From the cell containing the given text, extract its center point as (X, Y) coordinate. 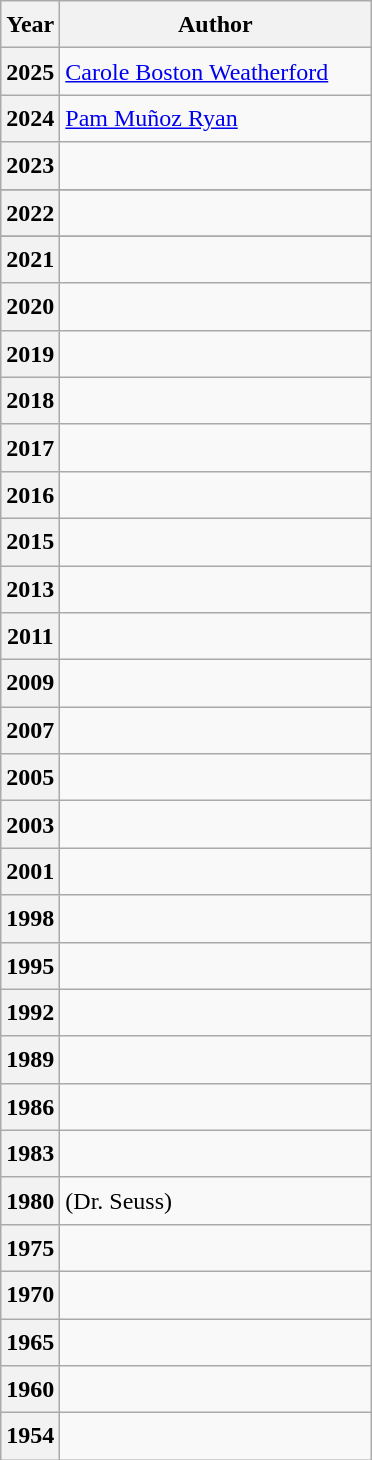
Carole Boston Weatherford (216, 72)
1970 (30, 1294)
2015 (30, 542)
(Dr. Seuss) (216, 1200)
2023 (30, 166)
2025 (30, 72)
2024 (30, 118)
1975 (30, 1248)
2009 (30, 684)
Pam Muñoz Ryan (216, 118)
2020 (30, 306)
2016 (30, 494)
2019 (30, 354)
2003 (30, 824)
2013 (30, 590)
1986 (30, 1106)
2018 (30, 400)
1995 (30, 966)
2011 (30, 636)
1983 (30, 1154)
1998 (30, 918)
1980 (30, 1200)
1960 (30, 1390)
1989 (30, 1060)
2007 (30, 730)
1954 (30, 1436)
2017 (30, 448)
Author (216, 24)
2022 (30, 212)
1965 (30, 1342)
2005 (30, 778)
1992 (30, 1012)
2001 (30, 872)
2021 (30, 260)
Year (30, 24)
